Pinpoint the cell where the given text exists, returning its [x, y] midpoint coordinate. 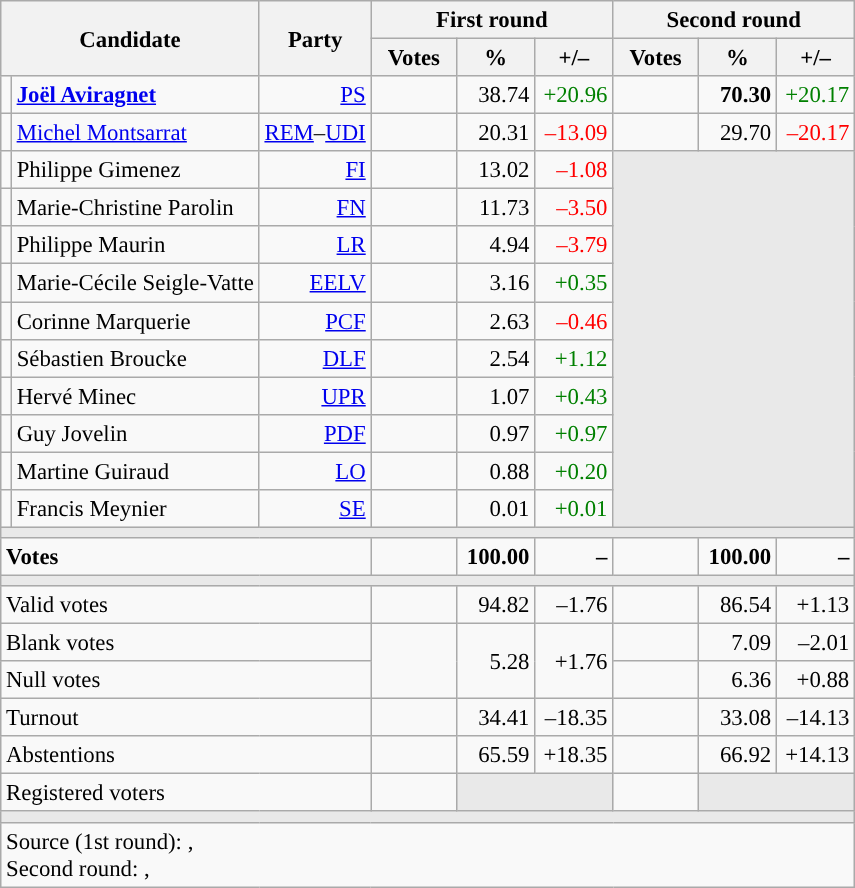
Guy Jovelin [135, 433]
–13.09 [574, 133]
Blank votes [186, 643]
+1.76 [574, 662]
–3.79 [574, 245]
94.82 [496, 605]
+0.97 [574, 433]
70.30 [737, 95]
FI [315, 170]
33.08 [737, 718]
First round [492, 20]
PDF [315, 433]
LR [315, 245]
–0.46 [574, 321]
5.28 [496, 662]
Michel Montsarrat [135, 133]
Marie-Christine Parolin [135, 208]
4.94 [496, 245]
+0.88 [815, 680]
+0.01 [574, 509]
2.63 [496, 321]
–14.13 [815, 718]
DLF [315, 358]
REM–UDI [315, 133]
–20.17 [815, 133]
Francis Meynier [135, 509]
Philippe Gimenez [135, 170]
Null votes [186, 680]
–18.35 [574, 718]
Joël Aviragnet [135, 95]
+1.12 [574, 358]
UPR [315, 396]
Hervé Minec [135, 396]
FN [315, 208]
Philippe Maurin [135, 245]
0.97 [496, 433]
Marie-Cécile Seigle-Vatte [135, 283]
0.88 [496, 471]
65.59 [496, 755]
LO [315, 471]
+1.13 [815, 605]
Registered voters [186, 793]
6.36 [737, 680]
+18.35 [574, 755]
11.73 [496, 208]
29.70 [737, 133]
+14.13 [815, 755]
+20.96 [574, 95]
Valid votes [186, 605]
–2.01 [815, 643]
13.02 [496, 170]
0.01 [496, 509]
Corinne Marquerie [135, 321]
Second round [734, 20]
86.54 [737, 605]
Turnout [186, 718]
2.54 [496, 358]
+20.17 [815, 95]
34.41 [496, 718]
+0.20 [574, 471]
+0.35 [574, 283]
Source (1st round): , Second round: , [428, 854]
Sébastien Broucke [135, 358]
–1.76 [574, 605]
Abstentions [186, 755]
3.16 [496, 283]
EELV [315, 283]
Martine Guiraud [135, 471]
Party [315, 38]
66.92 [737, 755]
SE [315, 509]
1.07 [496, 396]
PCF [315, 321]
Candidate [130, 38]
38.74 [496, 95]
–3.50 [574, 208]
7.09 [737, 643]
+0.43 [574, 396]
20.31 [496, 133]
–1.08 [574, 170]
PS [315, 95]
